For the text-containing cell, return its midpoint in [x, y] coordinate format. 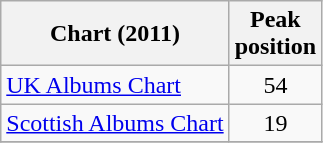
19 [275, 123]
Chart (2011) [115, 34]
UK Albums Chart [115, 85]
54 [275, 85]
Scottish Albums Chart [115, 123]
Peakposition [275, 34]
